Find where the given text appears and provide that cell's center as [X, Y] coordinate. 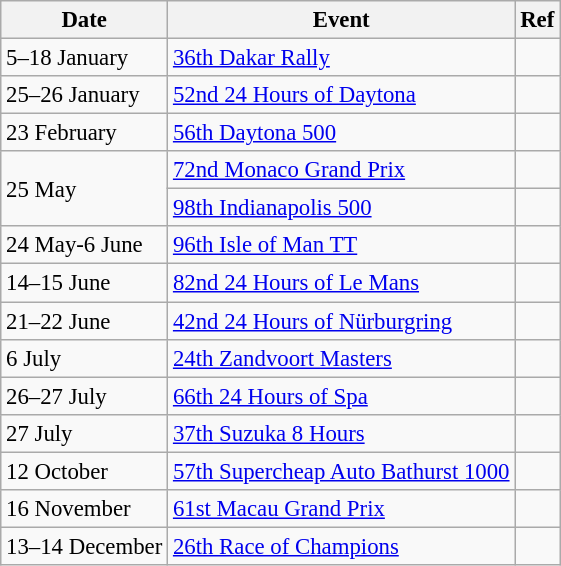
61st Macau Grand Prix [342, 509]
42nd 24 Hours of Nürburgring [342, 321]
Ref [538, 20]
57th Supercheap Auto Bathurst 1000 [342, 471]
25 May [84, 188]
56th Daytona 500 [342, 133]
14–15 June [84, 283]
13–14 December [84, 546]
Date [84, 20]
96th Isle of Man TT [342, 245]
Event [342, 20]
24th Zandvoort Masters [342, 358]
21–22 June [84, 321]
16 November [84, 509]
27 July [84, 433]
26–27 July [84, 396]
37th Suzuka 8 Hours [342, 433]
12 October [84, 471]
82nd 24 Hours of Le Mans [342, 283]
24 May-6 June [84, 245]
66th 24 Hours of Spa [342, 396]
6 July [84, 358]
25–26 January [84, 95]
72nd Monaco Grand Prix [342, 170]
52nd 24 Hours of Daytona [342, 95]
5–18 January [84, 58]
98th Indianapolis 500 [342, 208]
23 February [84, 133]
36th Dakar Rally [342, 58]
26th Race of Champions [342, 546]
